Output the (x, y) coordinate of the center of the cell containing the given text.  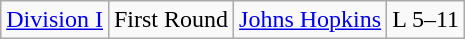
Johns Hopkins (310, 20)
First Round (170, 20)
L 5–11 (426, 20)
Division I (55, 20)
